Extract the [x, y] coordinate from the center of the cell holding the provided text.  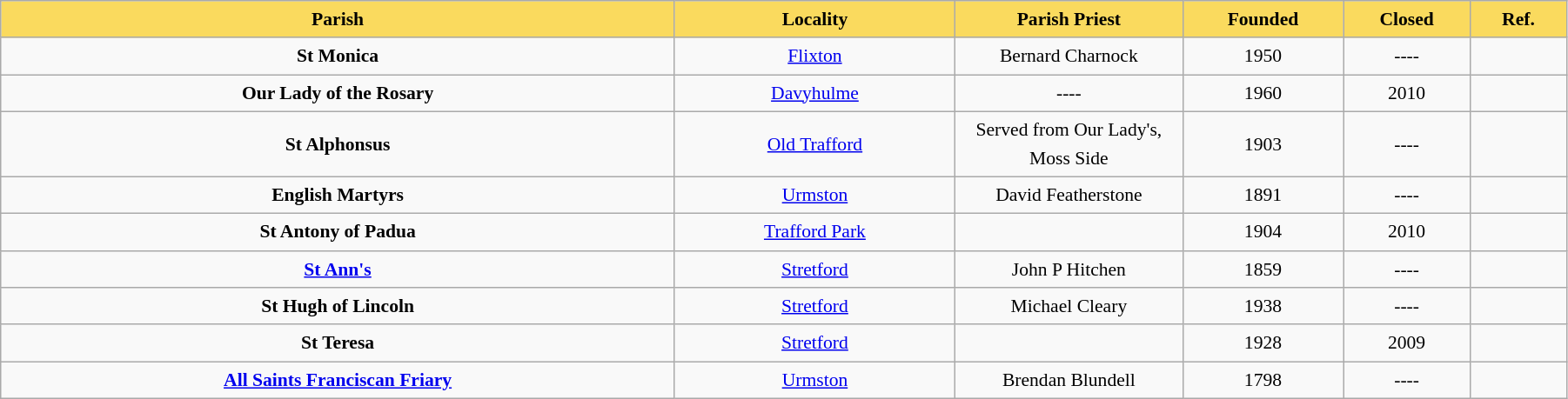
Michael Cleary [1069, 306]
St Ann's [338, 269]
Closed [1407, 19]
Founded [1263, 19]
2009 [1407, 344]
1950 [1263, 57]
All Saints Franciscan Friary [338, 381]
St Hugh of Lincoln [338, 306]
Bernard Charnock [1069, 57]
Trafford Park [814, 233]
English Martyrs [338, 196]
1938 [1263, 306]
St Antony of Padua [338, 233]
1891 [1263, 196]
Parish Priest [1069, 19]
Locality [814, 19]
1904 [1263, 233]
1960 [1263, 94]
Parish [338, 19]
Flixton [814, 57]
Served from Our Lady's, Moss Side [1069, 144]
Ref. [1518, 19]
Davyhulme [814, 94]
St Alphonsus [338, 144]
St Teresa [338, 344]
St Monica [338, 57]
Brendan Blundell [1069, 381]
Old Trafford [814, 144]
Our Lady of the Rosary [338, 94]
1928 [1263, 344]
David Featherstone [1069, 196]
1903 [1263, 144]
John P Hitchen [1069, 269]
1859 [1263, 269]
1798 [1263, 381]
